Provide the (x, y) coordinate of the cell's center where the given text is located.  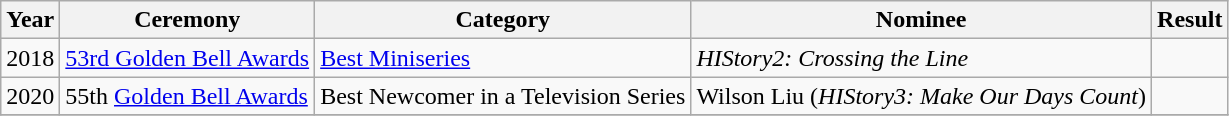
53rd Golden Bell Awards (188, 58)
2020 (30, 96)
55th Golden Bell Awards (188, 96)
Best Miniseries (503, 58)
HIStory2: Crossing the Line (922, 58)
Result (1190, 20)
Category (503, 20)
Year (30, 20)
Ceremony (188, 20)
Nominee (922, 20)
2018 (30, 58)
Wilson Liu (HIStory3: Make Our Days Count) (922, 96)
Best Newcomer in a Television Series (503, 96)
